Provide the [x, y] coordinate of the cell's center where the given text is located.  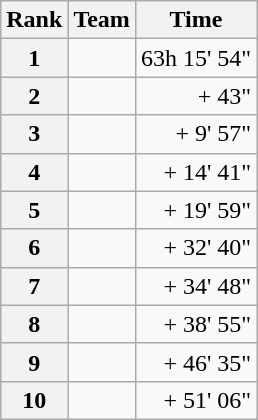
7 [34, 286]
9 [34, 362]
2 [34, 96]
+ 32' 40" [196, 248]
4 [34, 172]
10 [34, 400]
1 [34, 58]
+ 19' 59" [196, 210]
+ 46' 35" [196, 362]
6 [34, 248]
+ 38' 55" [196, 324]
+ 51' 06" [196, 400]
Rank [34, 20]
Team [102, 20]
+ 14' 41" [196, 172]
3 [34, 134]
5 [34, 210]
+ 34' 48" [196, 286]
8 [34, 324]
63h 15' 54" [196, 58]
+ 9' 57" [196, 134]
Time [196, 20]
+ 43" [196, 96]
